From the cell containing the given text, extract its center point as [x, y] coordinate. 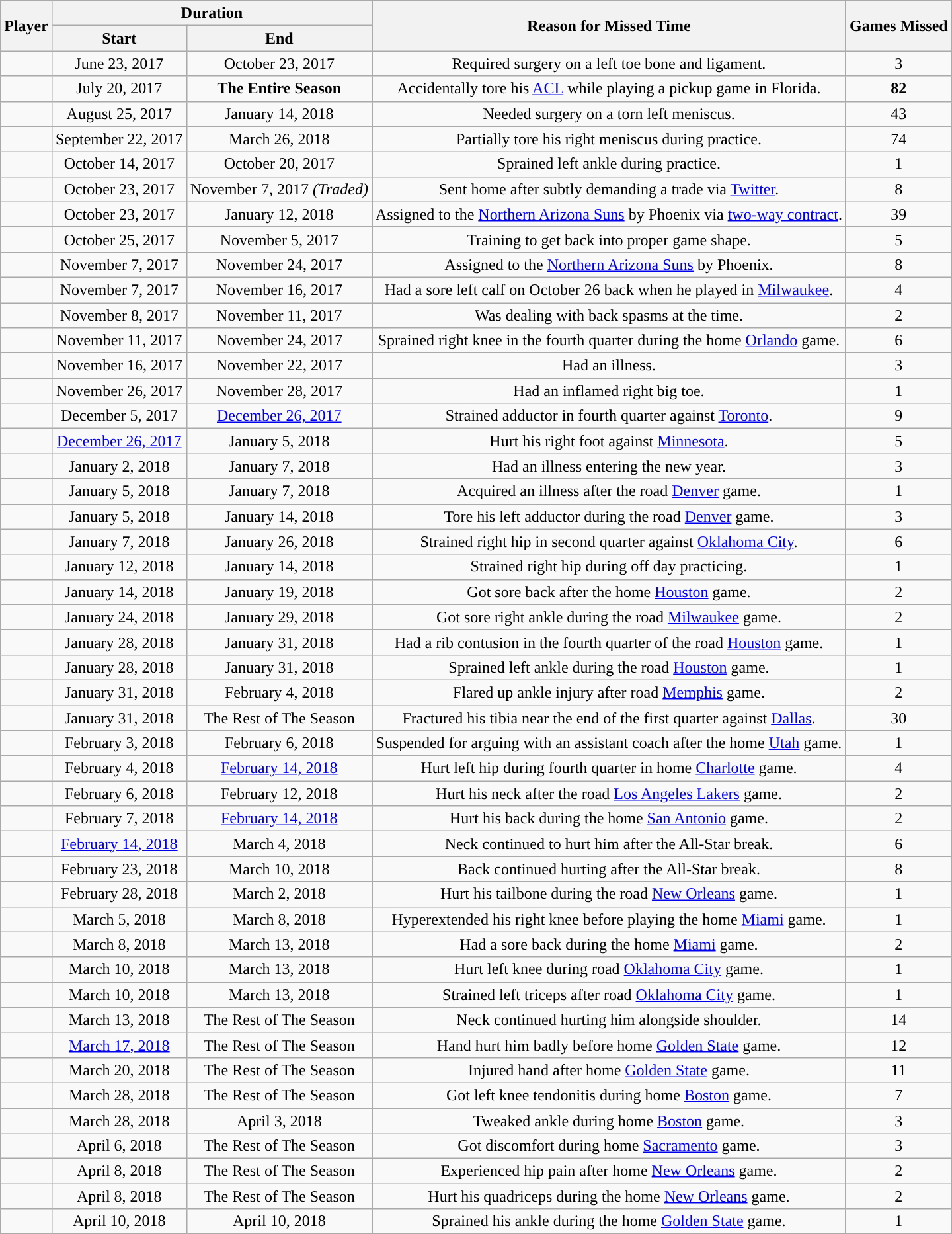
Sprained his ankle during the home Golden State game. [608, 1221]
February 28, 2018 [119, 894]
Reason for Missed Time [608, 26]
Acquired an illness after the road Denver game. [608, 491]
Required surgery on a left toe bone and ligament. [608, 63]
Tweaked ankle during home Boston game. [608, 1121]
Had an inflamed right big toe. [608, 391]
Player [26, 26]
Strained adductor in fourth quarter against Toronto. [608, 416]
November 5, 2017 [279, 239]
Assigned to the Northern Arizona Suns by Phoenix via two-way contract. [608, 214]
82 [898, 89]
January 19, 2018 [279, 592]
November 28, 2017 [279, 391]
Got discomfort during home Sacramento game. [608, 1146]
The Entire Season [279, 89]
12 [898, 1045]
End [279, 38]
Games Missed [898, 26]
74 [898, 139]
Injured hand after home Golden State game. [608, 1070]
December 5, 2017 [119, 416]
Hurt his tailbone during the road New Orleans game. [608, 894]
November 7, 2017 (Traded) [279, 189]
Sprained left ankle during practice. [608, 164]
Assigned to the Northern Arizona Suns by Phoenix. [608, 265]
February 7, 2018 [119, 819]
Training to get back into proper game shape. [608, 239]
October 14, 2017 [119, 164]
14 [898, 1020]
March 26, 2018 [279, 139]
Had a sore left calf on October 26 back when he played in Milwaukee. [608, 290]
March 17, 2018 [119, 1045]
39 [898, 214]
Hurt his neck after the road Los Angeles Lakers game. [608, 794]
Fractured his tibia near the end of the first quarter against Dallas. [608, 718]
April 6, 2018 [119, 1146]
January 29, 2018 [279, 617]
Tore his left adductor during the road Denver game. [608, 516]
Partially tore his right meniscus during practice. [608, 139]
9 [898, 416]
July 20, 2017 [119, 89]
Got sore right ankle during the road Milwaukee game. [608, 617]
January 24, 2018 [119, 617]
February 12, 2018 [279, 794]
Hyperextended his right knee before playing the home Miami game. [608, 919]
30 [898, 718]
Hurt left knee during road Oklahoma City game. [608, 969]
Experienced hip pain after home New Orleans game. [608, 1171]
Strained right hip in second quarter against Oklahoma City. [608, 542]
Accidentally tore his ACL while playing a pickup game in Florida. [608, 89]
Hurt his back during the home San Antonio game. [608, 819]
Sent home after subtly demanding a trade via Twitter. [608, 189]
August 25, 2017 [119, 114]
Suspended for arguing with an assistant coach after the home Utah game. [608, 743]
February 3, 2018 [119, 743]
Strained left triceps after road Oklahoma City game. [608, 995]
March 5, 2018 [119, 919]
March 4, 2018 [279, 844]
November 22, 2017 [279, 366]
43 [898, 114]
Hand hurt him badly before home Golden State game. [608, 1045]
January 2, 2018 [119, 466]
Had a sore back during the home Miami game. [608, 944]
Neck continued to hurt him after the All-Star break. [608, 844]
March 2, 2018 [279, 894]
11 [898, 1070]
January 26, 2018 [279, 542]
Had a rib contusion in the fourth quarter of the road Houston game. [608, 642]
Back continued hurting after the All-Star break. [608, 869]
Sprained left ankle during the road Houston game. [608, 667]
Had an illness entering the new year. [608, 466]
October 20, 2017 [279, 164]
Duration [212, 13]
October 25, 2017 [119, 239]
Hurt his quadriceps during the home New Orleans game. [608, 1196]
November 8, 2017 [119, 315]
September 22, 2017 [119, 139]
Strained right hip during off day practicing. [608, 567]
Hurt left hip during fourth quarter in home Charlotte game. [608, 768]
Hurt his right foot against Minnesota. [608, 441]
7 [898, 1095]
November 26, 2017 [119, 391]
Needed surgery on a torn left meniscus. [608, 114]
Got sore back after the home Houston game. [608, 592]
June 23, 2017 [119, 63]
Got left knee tendonitis during home Boston game. [608, 1095]
Start [119, 38]
Sprained right knee in the fourth quarter during the home Orlando game. [608, 341]
Was dealing with back spasms at the time. [608, 315]
Flared up ankle injury after road Memphis game. [608, 692]
Neck continued hurting him alongside shoulder. [608, 1020]
April 3, 2018 [279, 1121]
March 20, 2018 [119, 1070]
Had an illness. [608, 366]
February 23, 2018 [119, 869]
